Scan for the cell matching the given text and deliver its (X, Y) coordinate at center. 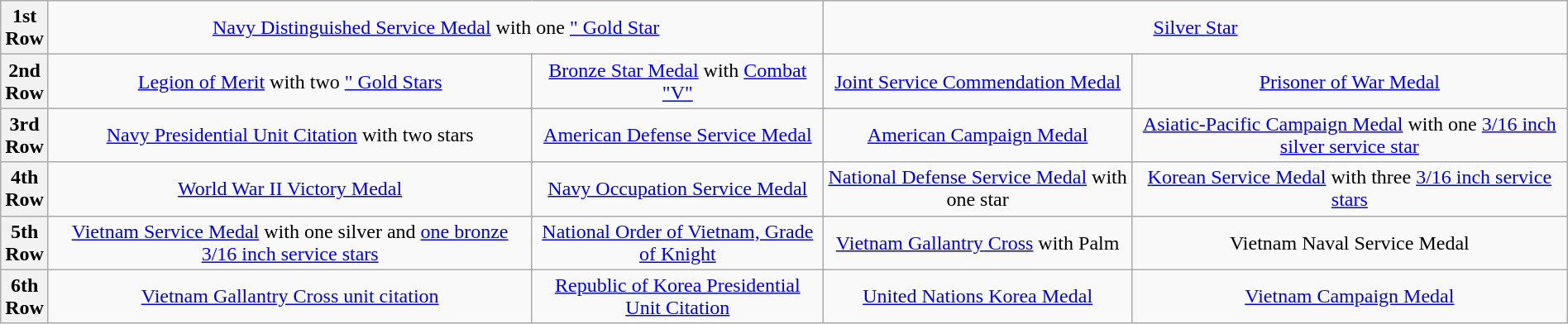
Prisoner of War Medal (1350, 81)
American Defense Service Medal (678, 136)
3rd Row (25, 136)
Silver Star (1196, 28)
Navy Presidential Unit Citation with two stars (289, 136)
Navy Distinguished Service Medal with one " Gold Star (435, 28)
American Campaign Medal (978, 136)
National Defense Service Medal with one star (978, 188)
6th Row (25, 296)
Vietnam Campaign Medal (1350, 296)
4th Row (25, 188)
Navy Occupation Service Medal (678, 188)
Legion of Merit with two " Gold Stars (289, 81)
World War II Victory Medal (289, 188)
5th Row (25, 243)
Vietnam Gallantry Cross unit citation (289, 296)
Joint Service Commendation Medal (978, 81)
Vietnam Gallantry Cross with Palm (978, 243)
Vietnam Service Medal with one silver and one bronze 3/16 inch service stars (289, 243)
Bronze Star Medal with Combat "V" (678, 81)
Asiatic-Pacific Campaign Medal with one 3/16 inch silver service star (1350, 136)
Korean Service Medal with three 3/16 inch service stars (1350, 188)
United Nations Korea Medal (978, 296)
Republic of Korea Presidential Unit Citation (678, 296)
Vietnam Naval Service Medal (1350, 243)
1st Row (25, 28)
2nd Row (25, 81)
National Order of Vietnam, Grade of Knight (678, 243)
